Detect which cell encompasses the target text, then output its [x, y] center coordinate. 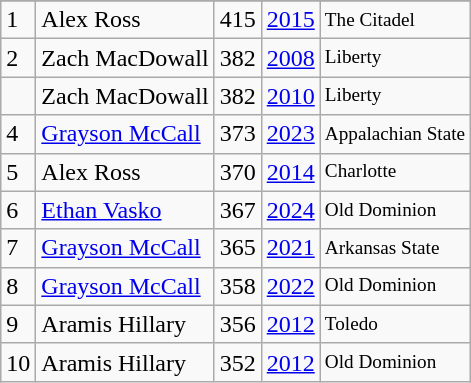
352 [238, 362]
10 [18, 362]
2008 [290, 58]
358 [238, 286]
7 [18, 248]
415 [238, 20]
Arkansas State [394, 248]
The Citadel [394, 20]
8 [18, 286]
4 [18, 134]
2024 [290, 210]
Charlotte [394, 172]
373 [238, 134]
365 [238, 248]
2015 [290, 20]
370 [238, 172]
2021 [290, 248]
Ethan Vasko [125, 210]
2023 [290, 134]
Toledo [394, 324]
2 [18, 58]
2022 [290, 286]
356 [238, 324]
Appalachian State [394, 134]
2014 [290, 172]
5 [18, 172]
2010 [290, 96]
367 [238, 210]
6 [18, 210]
1 [18, 20]
9 [18, 324]
